Scan for the cell matching the given text and deliver its [x, y] coordinate at center. 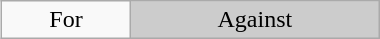
For [66, 20]
Against [254, 20]
